Provide the (X, Y) coordinate of the cell's center where the given text is located.  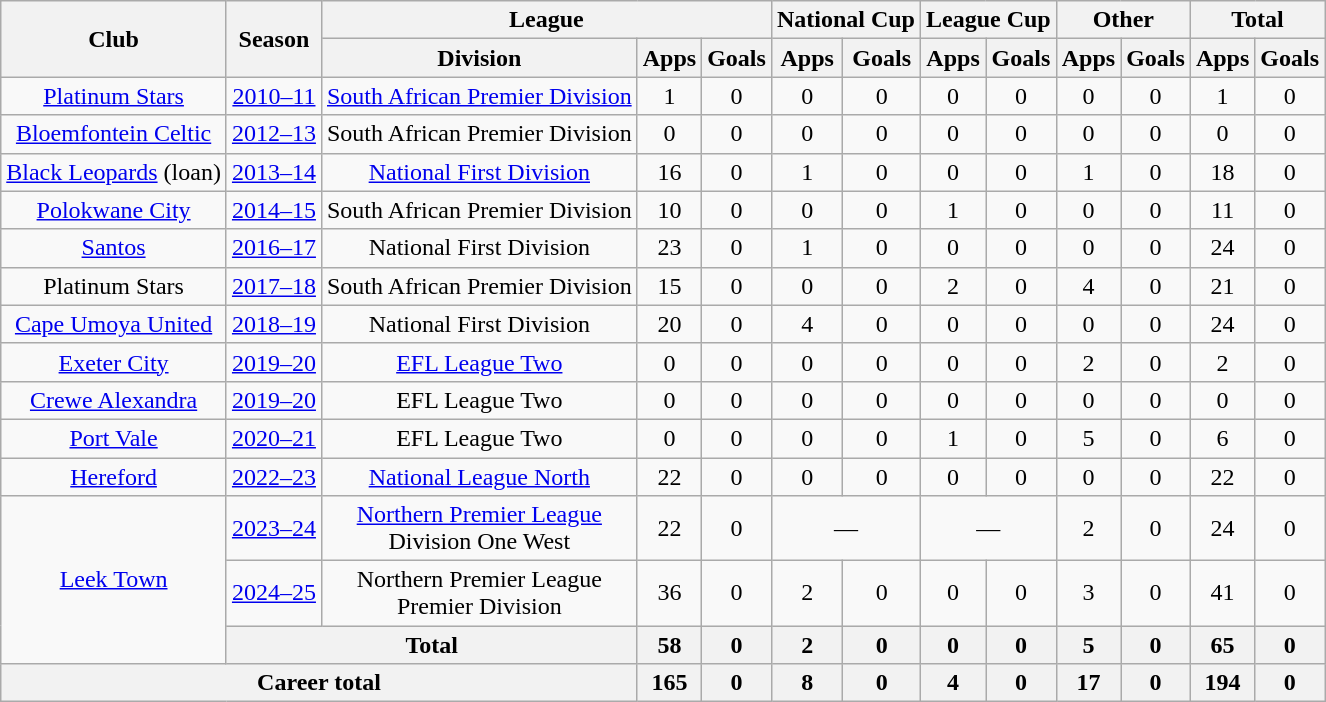
Northern Premier LeagueDivision One West (479, 528)
Cape Umoya United (114, 324)
58 (669, 645)
2018–19 (274, 324)
2017–18 (274, 286)
20 (669, 324)
Other (1123, 20)
41 (1222, 594)
6 (1222, 438)
11 (1222, 210)
Leek Town (114, 580)
21 (1222, 286)
2013–14 (274, 172)
Season (274, 39)
18 (1222, 172)
Bloemfontein Celtic (114, 134)
National Cup (846, 20)
65 (1222, 645)
League Cup (988, 20)
Club (114, 39)
16 (669, 172)
Division (479, 58)
2023–24 (274, 528)
League (546, 20)
2012–13 (274, 134)
2020–21 (274, 438)
3 (1088, 594)
165 (669, 683)
Exeter City (114, 362)
National League North (479, 477)
Career total (319, 683)
8 (807, 683)
Northern Premier LeaguePremier Division (479, 594)
Black Leopards (loan) (114, 172)
2016–17 (274, 248)
Port Vale (114, 438)
10 (669, 210)
2014–15 (274, 210)
36 (669, 594)
15 (669, 286)
Polokwane City (114, 210)
194 (1222, 683)
Crewe Alexandra (114, 400)
Santos (114, 248)
17 (1088, 683)
2010–11 (274, 96)
23 (669, 248)
2022–23 (274, 477)
2024–25 (274, 594)
Hereford (114, 477)
